Return the [x, y] coordinate for the center point of the cell that contains the specified text.  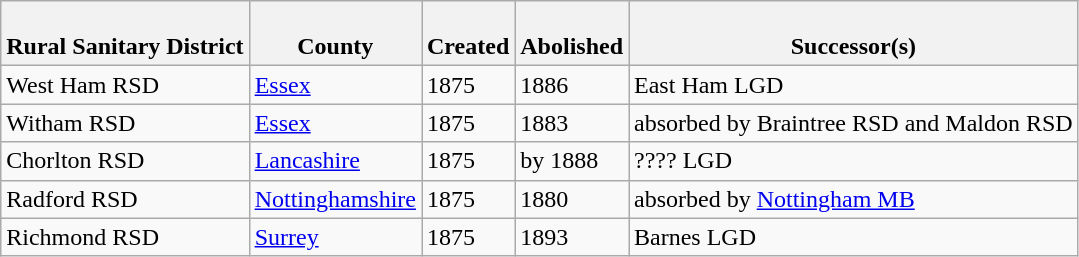
by 1888 [572, 161]
Lancashire [335, 161]
1893 [572, 237]
absorbed by Braintree RSD and Maldon RSD [854, 123]
Rural Sanitary District [125, 34]
East Ham LGD [854, 85]
1886 [572, 85]
Successor(s) [854, 34]
Abolished [572, 34]
???? LGD [854, 161]
absorbed by Nottingham MB [854, 199]
Created [468, 34]
Barnes LGD [854, 237]
County [335, 34]
Nottinghamshire [335, 199]
West Ham RSD [125, 85]
Surrey [335, 237]
Richmond RSD [125, 237]
Witham RSD [125, 123]
1883 [572, 123]
Radford RSD [125, 199]
Chorlton RSD [125, 161]
1880 [572, 199]
